Provide the (x, y) coordinate of the cell's center where the given text is located.  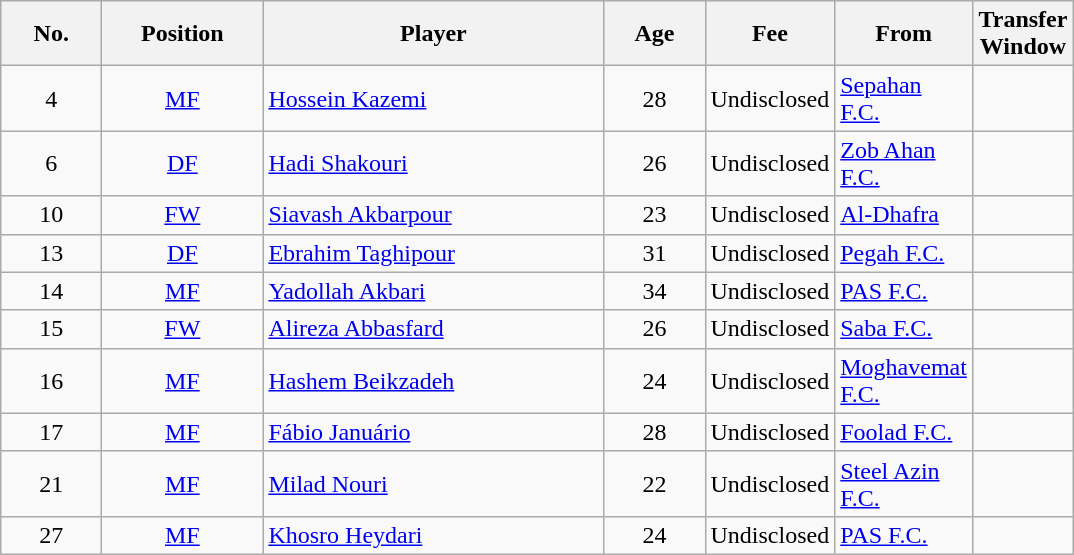
Player (434, 34)
Milad Nouri (434, 484)
Moghavemat F.C. (904, 380)
Pegah F.C. (904, 253)
Foolad F.C. (904, 432)
Age (654, 34)
23 (654, 215)
17 (52, 432)
No. (52, 34)
27 (52, 535)
21 (52, 484)
16 (52, 380)
34 (654, 291)
15 (52, 329)
Hadi Shakouri (434, 164)
Saba F.C. (904, 329)
Alireza Abbasfard (434, 329)
10 (52, 215)
Yadollah Akbari (434, 291)
From (904, 34)
Steel Azin F.C. (904, 484)
14 (52, 291)
4 (52, 98)
Hossein Kazemi (434, 98)
Siavash Akbarpour (434, 215)
Khosro Heydari (434, 535)
Zob Ahan F.C. (904, 164)
Al-Dhafra (904, 215)
6 (52, 164)
Fee (770, 34)
Sepahan F.C. (904, 98)
22 (654, 484)
Ebrahim Taghipour (434, 253)
Transfer Window (1022, 34)
31 (654, 253)
Hashem Beikzadeh (434, 380)
13 (52, 253)
Position (182, 34)
Fábio Januário (434, 432)
